Pinpoint the cell where the given text exists, returning its (X, Y) midpoint coordinate. 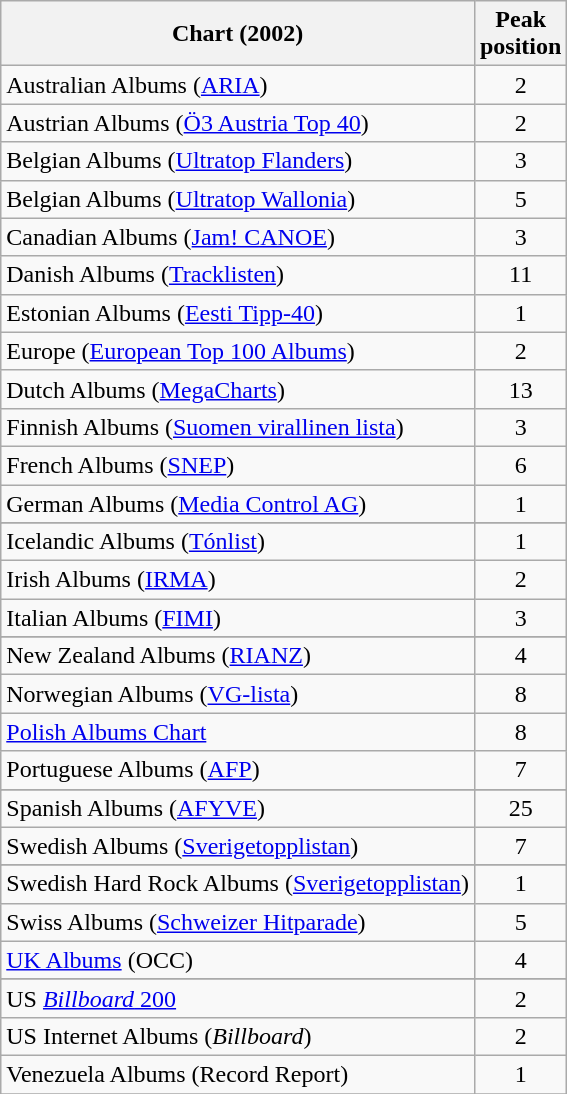
Swiss Albums (Schweizer Hitparade) (238, 922)
Norwegian Albums (VG-lista) (238, 694)
11 (520, 275)
Venezuela Albums (Record Report) (238, 1074)
25 (520, 808)
Finnish Albums (Suomen virallinen lista) (238, 427)
Estonian Albums (Eesti Tipp-40) (238, 313)
Icelandic Albums (Tónlist) (238, 542)
Polish Albums Chart (238, 732)
Spanish Albums (AFYVE) (238, 808)
Europe (European Top 100 Albums) (238, 351)
Danish Albums (Tracklisten) (238, 275)
Austrian Albums (Ö3 Austria Top 40) (238, 123)
Australian Albums (ARIA) (238, 85)
UK Albums (OCC) (238, 960)
Swedish Albums (Sverigetopplistan) (238, 846)
Dutch Albums (MegaCharts) (238, 389)
German Albums (Media Control AG) (238, 503)
US Billboard 200 (238, 998)
Canadian Albums (Jam! CANOE) (238, 237)
Peakposition (520, 34)
Chart (2002) (238, 34)
Swedish Hard Rock Albums (Sverigetopplistan) (238, 884)
US Internet Albums (Billboard) (238, 1036)
Italian Albums (FIMI) (238, 618)
Belgian Albums (Ultratop Wallonia) (238, 199)
Irish Albums (IRMA) (238, 580)
6 (520, 465)
Portuguese Albums (AFP) (238, 770)
Belgian Albums (Ultratop Flanders) (238, 161)
13 (520, 389)
New Zealand Albums (RIANZ) (238, 656)
French Albums (SNEP) (238, 465)
